Extract the [x, y] coordinate from the center of the cell holding the provided text.  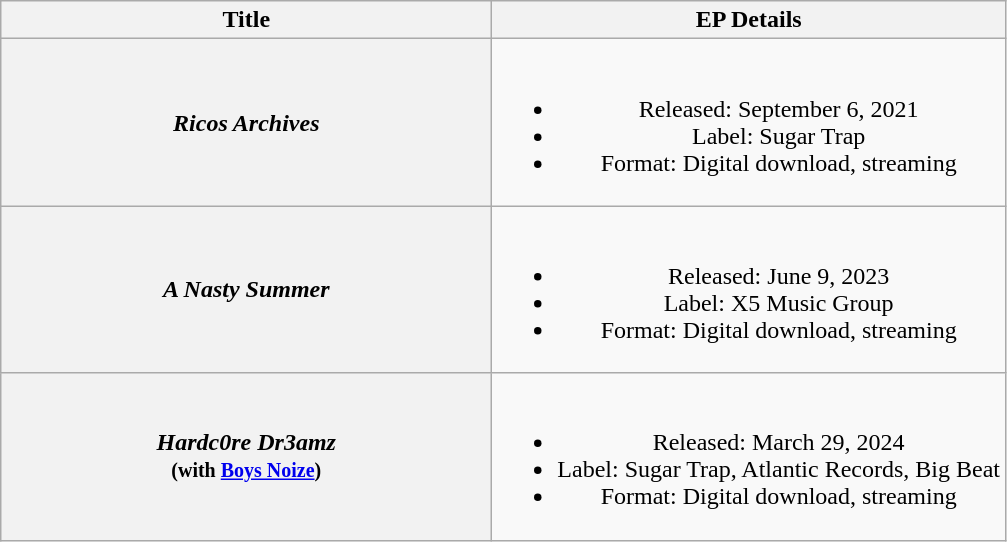
Title [246, 20]
Ricos Archives [246, 122]
EP Details [749, 20]
Released: September 6, 2021Label: Sugar TrapFormat: Digital download, streaming [749, 122]
Released: March 29, 2024Label: Sugar Trap, Atlantic Records, Big BeatFormat: Digital download, streaming [749, 456]
Hardc0re Dr3amz (with Boys Noize) [246, 456]
A Nasty Summer [246, 290]
Released: June 9, 2023Label: X5 Music GroupFormat: Digital download, streaming [749, 290]
